From the cell containing the given text, extract its center point as (x, y) coordinate. 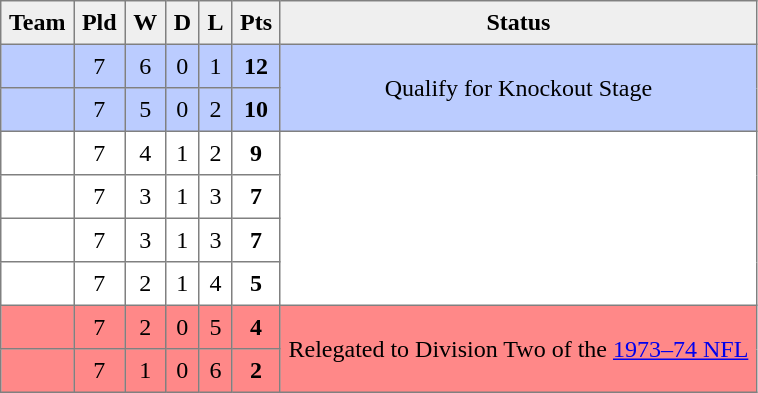
Team (38, 23)
12 (256, 66)
W (145, 23)
D (182, 23)
Relegated to Division Two of the 1973–74 NFL (518, 348)
9 (256, 153)
10 (256, 110)
L (216, 23)
Status (518, 23)
Pts (256, 23)
Qualify for Knockout Stage (518, 88)
Pld (100, 23)
